For the text-containing cell, return its midpoint in [x, y] coordinate format. 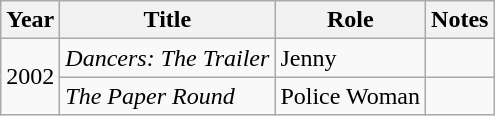
The Paper Round [168, 96]
Year [30, 20]
Police Woman [350, 96]
Notes [460, 20]
Role [350, 20]
Title [168, 20]
2002 [30, 77]
Jenny [350, 58]
Dancers: The Trailer [168, 58]
